Scan for the cell matching the given text and deliver its [x, y] coordinate at center. 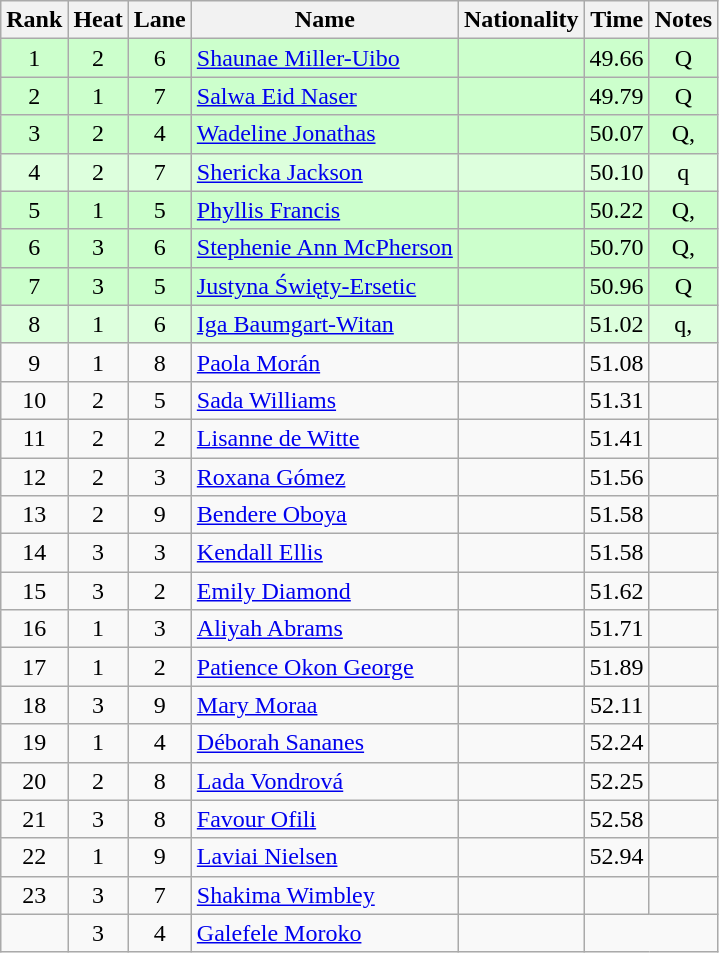
Laviai Nielsen [324, 857]
Lisanne de Witte [324, 438]
20 [34, 781]
52.11 [616, 705]
Wadeline Jonathas [324, 134]
51.89 [616, 667]
Shaunae Miller-Uibo [324, 58]
51.56 [616, 477]
52.25 [616, 781]
Stephenie Ann McPherson [324, 248]
51.08 [616, 362]
16 [34, 629]
11 [34, 438]
Favour Ofili [324, 819]
19 [34, 743]
Lane [160, 20]
50.22 [616, 210]
Lada Vondrová [324, 781]
Aliyah Abrams [324, 629]
23 [34, 895]
Rank [34, 20]
Bendere Oboya [324, 515]
50.10 [616, 172]
Sada Williams [324, 400]
50.96 [616, 286]
14 [34, 553]
Paola Morán [324, 362]
50.70 [616, 248]
13 [34, 515]
Mary Moraa [324, 705]
51.71 [616, 629]
Shakima Wimbley [324, 895]
Iga Baumgart-Witan [324, 324]
Emily Diamond [324, 591]
49.79 [616, 96]
51.41 [616, 438]
12 [34, 477]
10 [34, 400]
Name [324, 20]
Kendall Ellis [324, 553]
18 [34, 705]
Roxana Gómez [324, 477]
Shericka Jackson [324, 172]
49.66 [616, 58]
17 [34, 667]
Heat [98, 20]
52.94 [616, 857]
Phyllis Francis [324, 210]
51.62 [616, 591]
Déborah Sananes [324, 743]
51.02 [616, 324]
52.24 [616, 743]
15 [34, 591]
Salwa Eid Naser [324, 96]
Notes [683, 20]
Time [616, 20]
21 [34, 819]
Nationality [521, 20]
Justyna Święty-Ersetic [324, 286]
22 [34, 857]
Patience Okon George [324, 667]
51.31 [616, 400]
q [683, 172]
q, [683, 324]
50.07 [616, 134]
Galefele Moroko [324, 933]
52.58 [616, 819]
